Identify which cell holds the provided text, then report its (X, Y) central coordinate. 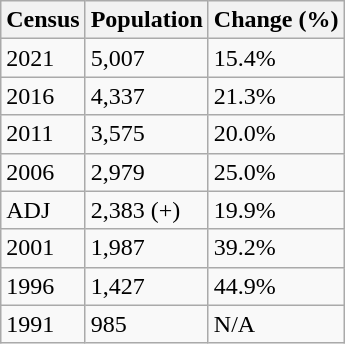
2001 (43, 248)
1,427 (146, 286)
2,383 (+) (146, 210)
15.4% (276, 58)
2011 (43, 134)
39.2% (276, 248)
N/A (276, 324)
1996 (43, 286)
2006 (43, 172)
25.0% (276, 172)
2021 (43, 58)
985 (146, 324)
44.9% (276, 286)
19.9% (276, 210)
5,007 (146, 58)
Census (43, 20)
1,987 (146, 248)
20.0% (276, 134)
1991 (43, 324)
ADJ (43, 210)
Change (%) (276, 20)
2,979 (146, 172)
Population (146, 20)
3,575 (146, 134)
4,337 (146, 96)
2016 (43, 96)
21.3% (276, 96)
